Detect which cell encompasses the target text, then output its (x, y) center coordinate. 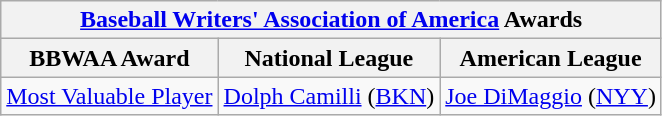
BBWAA Award (110, 58)
National League (329, 58)
Joe DiMaggio (NYY) (551, 96)
Baseball Writers' Association of America Awards (332, 20)
Most Valuable Player (110, 96)
Dolph Camilli (BKN) (329, 96)
American League (551, 58)
